Search for the cell housing the specified text and yield its [x, y] center coordinate. 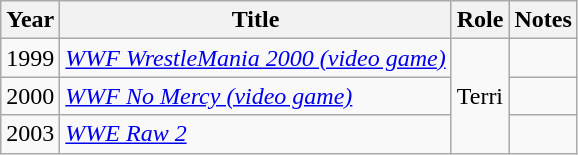
Year [30, 20]
2003 [30, 134]
WWF WrestleMania 2000 (video game) [256, 58]
Terri [480, 96]
Role [480, 20]
2000 [30, 96]
Title [256, 20]
WWE Raw 2 [256, 134]
WWF No Mercy (video game) [256, 96]
1999 [30, 58]
Notes [543, 20]
